Return the (x, y) coordinate for the center point of the cell that contains the specified text.  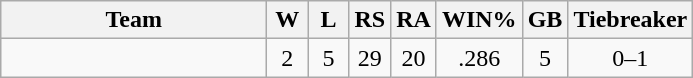
29 (370, 58)
Tiebreaker (630, 20)
GB (545, 20)
Team (134, 20)
0–1 (630, 58)
W (288, 20)
L (328, 20)
WIN% (479, 20)
RS (370, 20)
2 (288, 58)
RA (414, 20)
20 (414, 58)
.286 (479, 58)
